Pinpoint the cell where the given text exists, returning its (X, Y) midpoint coordinate. 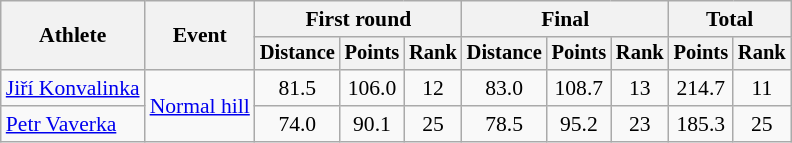
214.7 (701, 88)
Jiří Konvalinka (73, 88)
Petr Vaverka (73, 124)
Final (566, 19)
Event (200, 36)
185.3 (701, 124)
11 (762, 88)
106.0 (372, 88)
Athlete (73, 36)
Total (730, 19)
108.7 (579, 88)
13 (640, 88)
23 (640, 124)
95.2 (579, 124)
90.1 (372, 124)
83.0 (504, 88)
74.0 (298, 124)
First round (358, 19)
78.5 (504, 124)
12 (433, 88)
81.5 (298, 88)
Normal hill (200, 106)
